For the text-containing cell, return its midpoint in [X, Y] coordinate format. 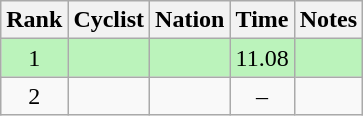
Time [262, 20]
Cyclist [109, 20]
Nation [190, 20]
Rank [34, 20]
– [262, 96]
1 [34, 58]
Notes [328, 20]
11.08 [262, 58]
2 [34, 96]
